Detect which cell encompasses the target text, then output its (x, y) center coordinate. 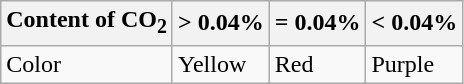
Yellow (220, 64)
< 0.04% (414, 23)
Red (318, 64)
Content of CO2 (87, 23)
Purple (414, 64)
Color (87, 64)
= 0.04% (318, 23)
> 0.04% (220, 23)
